Pinpoint the cell where the given text exists, returning its (x, y) midpoint coordinate. 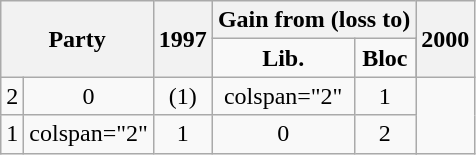
Party (78, 39)
2000 (446, 39)
Gain from (loss to) (314, 20)
1997 (182, 39)
Lib. (283, 58)
Bloc (385, 58)
(1) (182, 96)
